Provide the (X, Y) coordinate of the cell's center where the given text is located.  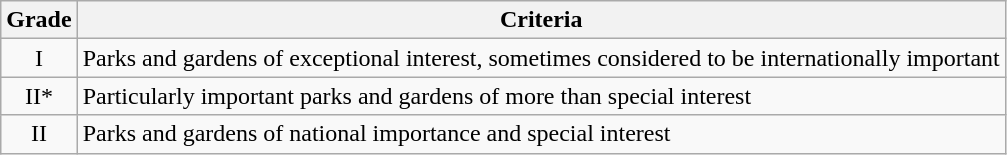
II (39, 134)
Particularly important parks and gardens of more than special interest (541, 96)
I (39, 58)
Grade (39, 20)
Criteria (541, 20)
Parks and gardens of national importance and special interest (541, 134)
II* (39, 96)
Parks and gardens of exceptional interest, sometimes considered to be internationally important (541, 58)
